For the text-containing cell, return its midpoint in (x, y) coordinate format. 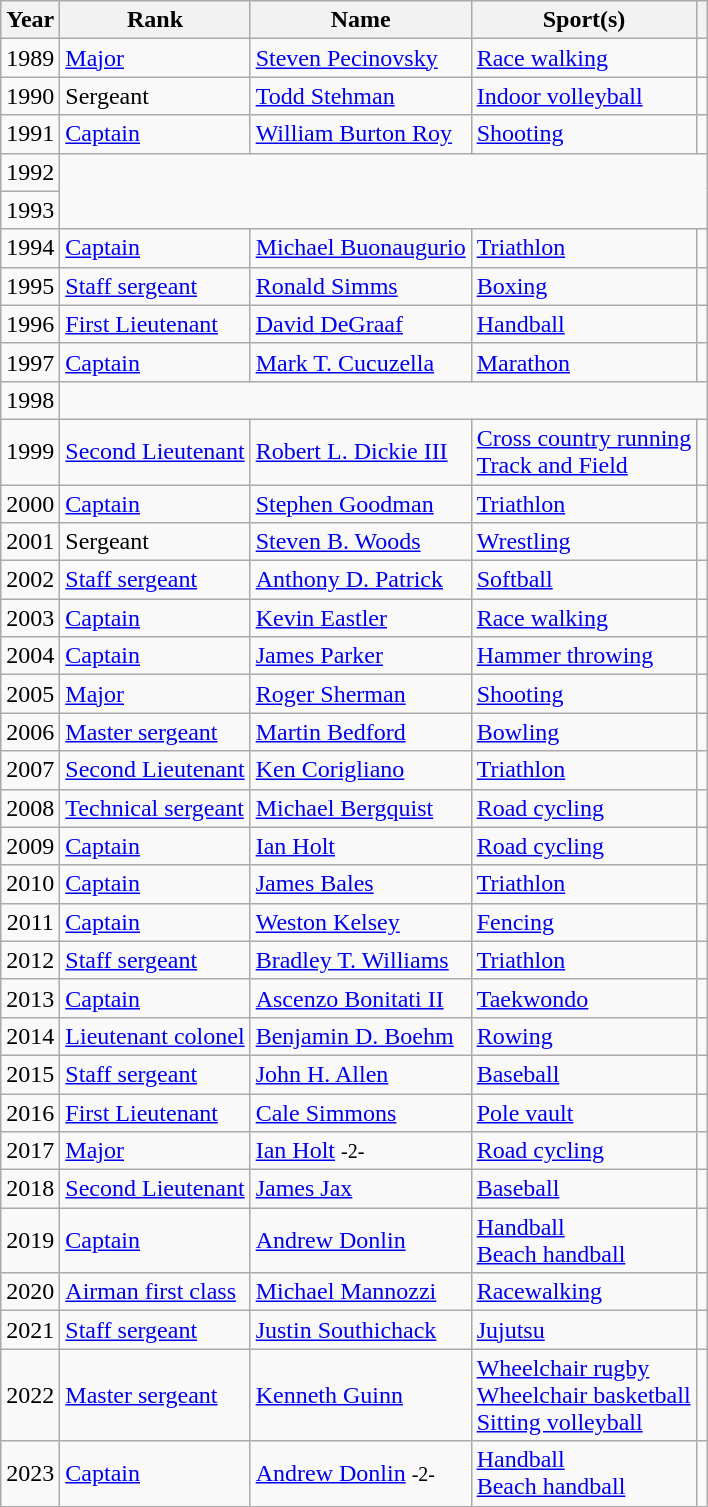
Ascenzo Bonitati II (360, 998)
Ronald Simms (360, 286)
Roger Sherman (360, 694)
Kevin Eastler (360, 618)
Michael Bergquist (360, 808)
Andrew Donlin (360, 1240)
2004 (30, 656)
2017 (30, 1151)
2015 (30, 1074)
1991 (30, 134)
2012 (30, 960)
Airman first class (155, 1292)
Wheelchair rugby Wheelchair basketball Sitting volleyball (584, 1395)
Mark T. Cucuzella (360, 362)
James Jax (360, 1189)
1994 (30, 248)
2009 (30, 846)
2013 (30, 998)
Technical sergeant (155, 808)
2002 (30, 580)
Sport(s) (584, 20)
Indoor volleyball (584, 96)
Marathon (584, 362)
Rank (155, 20)
2007 (30, 770)
1990 (30, 96)
Cale Simmons (360, 1113)
Taekwondo (584, 998)
1997 (30, 362)
2019 (30, 1240)
2022 (30, 1395)
Stephen Goodman (360, 503)
2020 (30, 1292)
Kenneth Guinn (360, 1395)
2010 (30, 884)
2006 (30, 732)
Rowing (584, 1036)
1995 (30, 286)
2001 (30, 542)
John H. Allen (360, 1074)
Cross country running Track and Field (584, 452)
1998 (30, 400)
Year (30, 20)
Fencing (584, 922)
1989 (30, 58)
2014 (30, 1036)
Steven B. Woods (360, 542)
Wrestling (584, 542)
Steven Pecinovsky (360, 58)
Handball (584, 324)
2000 (30, 503)
Boxing (584, 286)
Ian Holt -2- (360, 1151)
1996 (30, 324)
Michael Mannozzi (360, 1292)
Andrew Donlin -2- (360, 1474)
2003 (30, 618)
Anthony D. Patrick (360, 580)
2021 (30, 1330)
Lieutenant colonel (155, 1036)
Racewalking (584, 1292)
Bradley T. Williams (360, 960)
1992 (30, 172)
David DeGraaf (360, 324)
Justin Southichack (360, 1330)
Weston Kelsey (360, 922)
Softball (584, 580)
Ian Holt (360, 846)
Benjamin D. Boehm (360, 1036)
Martin Bedford (360, 732)
Michael Buonaugurio (360, 248)
Robert L. Dickie III (360, 452)
Ken Corigliano (360, 770)
1999 (30, 452)
2023 (30, 1474)
Name (360, 20)
William Burton Roy (360, 134)
Bowling (584, 732)
James Bales (360, 884)
Todd Stehman (360, 96)
2008 (30, 808)
Jujutsu (584, 1330)
2016 (30, 1113)
James Parker (360, 656)
Hammer throwing (584, 656)
Pole vault (584, 1113)
2018 (30, 1189)
1993 (30, 210)
2005 (30, 694)
2011 (30, 922)
